From the cell containing the given text, extract its center point as (X, Y) coordinate. 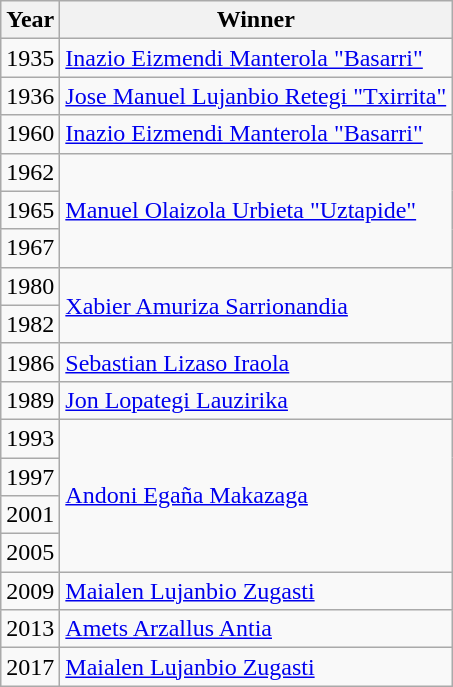
1997 (30, 477)
Year (30, 20)
2009 (30, 591)
Xabier Amuriza Sarrionandia (256, 305)
1982 (30, 324)
1936 (30, 96)
1967 (30, 248)
Manuel Olaizola Urbieta "Uztapide" (256, 210)
Andoni Egaña Makazaga (256, 495)
2013 (30, 629)
1980 (30, 286)
1935 (30, 58)
1993 (30, 438)
2001 (30, 515)
Jose Manuel Lujanbio Retegi "Txirrita" (256, 96)
1965 (30, 210)
2005 (30, 553)
2017 (30, 667)
Jon Lopategi Lauzirika (256, 400)
1960 (30, 134)
1986 (30, 362)
Amets Arzallus Antia (256, 629)
Winner (256, 20)
Sebastian Lizaso Iraola (256, 362)
1989 (30, 400)
1962 (30, 172)
